Output the [X, Y] coordinate of the center of the cell containing the given text.  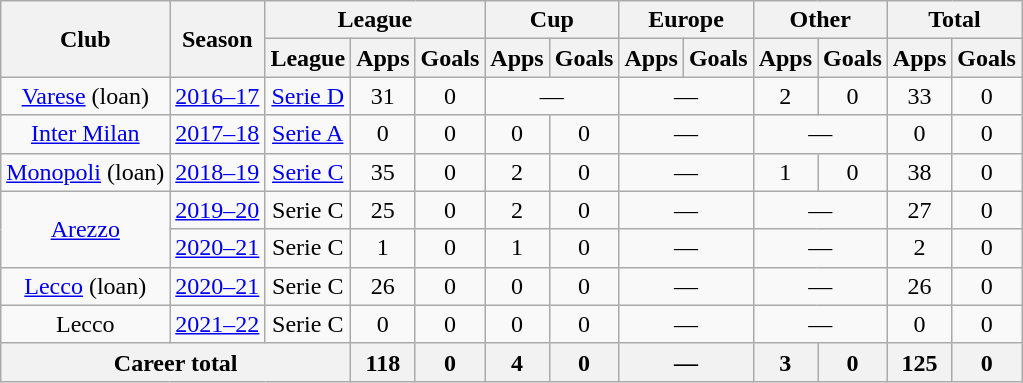
118 [383, 362]
38 [919, 172]
Serie D [308, 96]
125 [919, 362]
Europe [686, 20]
2016–17 [218, 96]
27 [919, 210]
31 [383, 96]
Total [954, 20]
2017–18 [218, 134]
33 [919, 96]
2018–19 [218, 172]
25 [383, 210]
Arezzo [86, 229]
Serie A [308, 134]
Club [86, 39]
Career total [176, 362]
Lecco [86, 324]
2021–22 [218, 324]
Other [820, 20]
3 [785, 362]
35 [383, 172]
2019–20 [218, 210]
Season [218, 39]
Varese (loan) [86, 96]
4 [517, 362]
Monopoli (loan) [86, 172]
Inter Milan [86, 134]
Lecco (loan) [86, 286]
Cup [552, 20]
